Scan for the cell matching the given text and deliver its [x, y] coordinate at center. 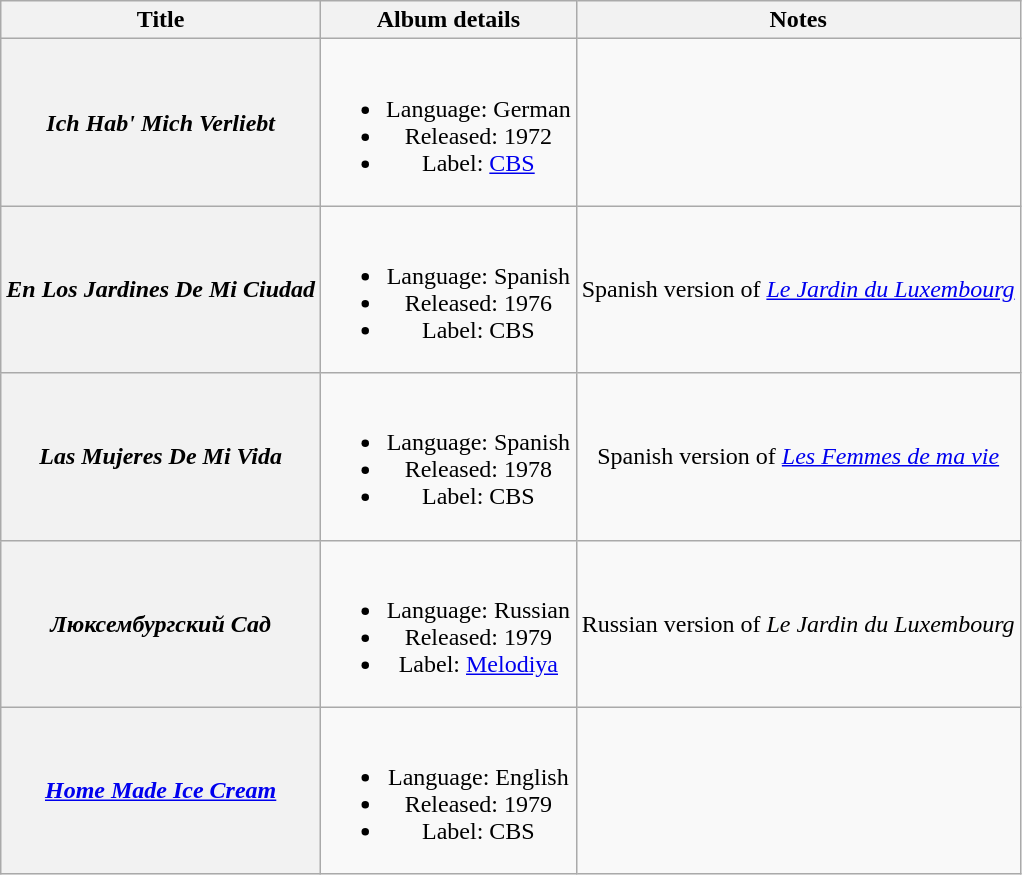
Люксембургский Сад [161, 624]
Spanish version of Le Jardin du Luxembourg [798, 290]
Language: SpanishReleased: 1978Label: CBS [449, 456]
Notes [798, 20]
Language: RussianReleased: 1979Label: Melodiya [449, 624]
Language: GermanReleased: 1972Label: CBS [449, 122]
Language: EnglishReleased: 1979Label: CBS [449, 790]
Title [161, 20]
En Los Jardines De Mi Ciudad [161, 290]
Album details [449, 20]
Home Made Ice Cream [161, 790]
Language: SpanishReleased: 1976Label: CBS [449, 290]
Las Mujeres De Mi Vida [161, 456]
Russian version of Le Jardin du Luxembourg [798, 624]
Ich Hab' Mich Verliebt [161, 122]
Spanish version of Les Femmes de ma vie [798, 456]
